Detect which cell encompasses the target text, then output its (x, y) center coordinate. 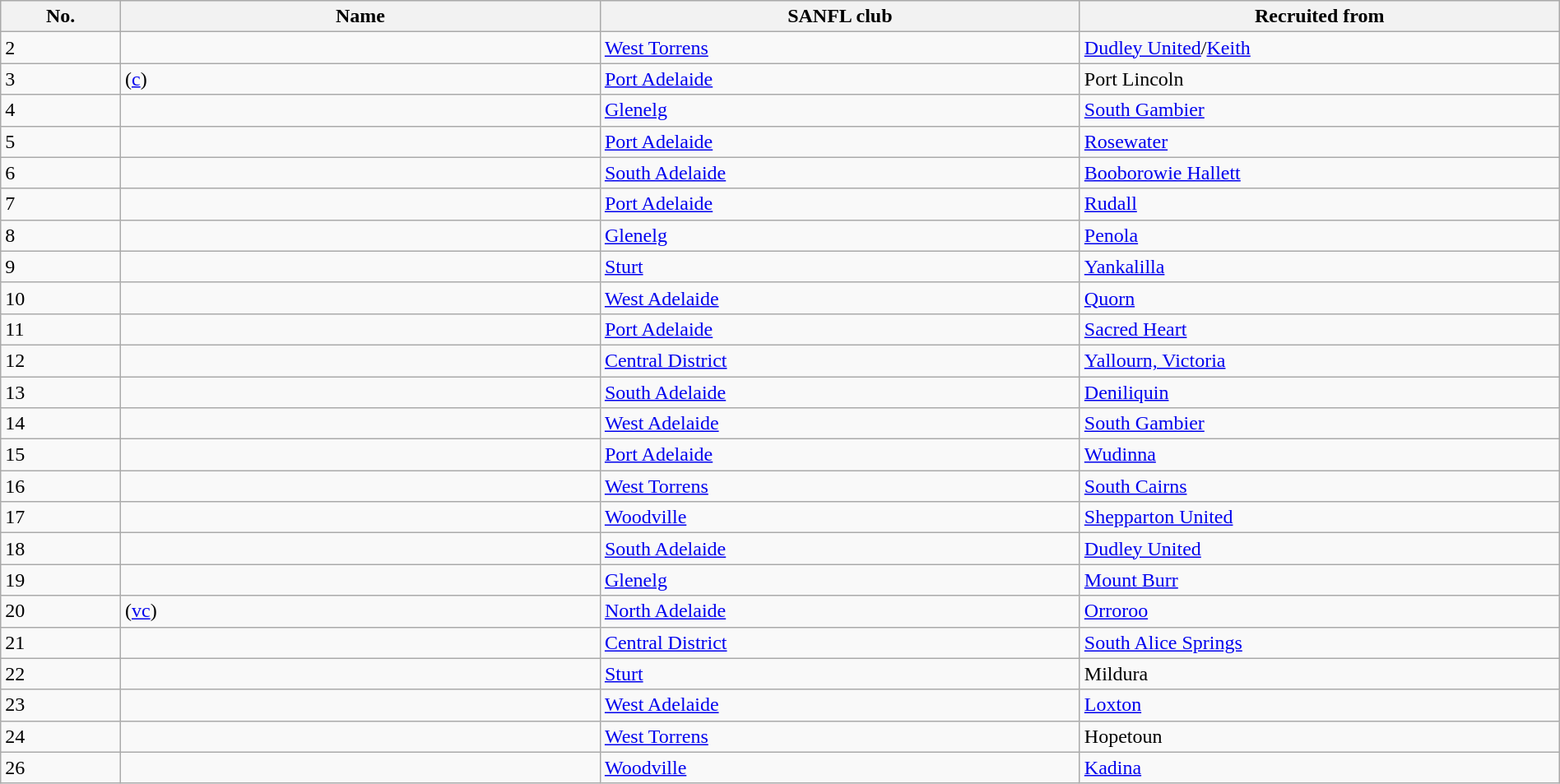
Mildura (1320, 674)
Kadina (1320, 768)
12 (61, 360)
Yankalilla (1320, 267)
Loxton (1320, 705)
14 (61, 424)
Penola (1320, 235)
21 (61, 643)
17 (61, 517)
13 (61, 392)
11 (61, 329)
Name (360, 16)
Recruited from (1320, 16)
Rosewater (1320, 141)
9 (61, 267)
2 (61, 48)
South Cairns (1320, 486)
18 (61, 549)
Deniliquin (1320, 392)
Shepparton United (1320, 517)
Yallourn, Victoria (1320, 360)
7 (61, 204)
Mount Burr (1320, 580)
19 (61, 580)
Hopetoun (1320, 736)
South Alice Springs (1320, 643)
Dudley United (1320, 549)
Rudall (1320, 204)
23 (61, 705)
10 (61, 298)
Booborowie Hallett (1320, 173)
Dudley United/Keith (1320, 48)
North Adelaide (839, 611)
16 (61, 486)
22 (61, 674)
24 (61, 736)
SANFL club (839, 16)
No. (61, 16)
8 (61, 235)
Sacred Heart (1320, 329)
(c) (360, 79)
Quorn (1320, 298)
Wudinna (1320, 455)
6 (61, 173)
15 (61, 455)
5 (61, 141)
4 (61, 110)
Port Lincoln (1320, 79)
(vc) (360, 611)
Orroroo (1320, 611)
26 (61, 768)
20 (61, 611)
3 (61, 79)
